Extract the [x, y] coordinate from the center of the cell holding the provided text.  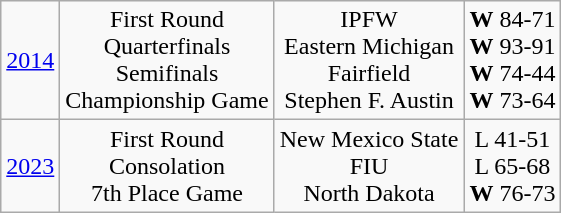
W 84-71W 93-91W 74-44W 73-64 [512, 60]
2023 [30, 166]
IPFWEastern MichiganFairfieldStephen F. Austin [369, 60]
First RoundConsolation7th Place Game [167, 166]
New Mexico StateFIUNorth Dakota [369, 166]
2014 [30, 60]
L 41-51L 65-68W 76-73 [512, 166]
First RoundQuarterfinalsSemifinalsChampionship Game [167, 60]
